Identify which cell holds the provided text, then report its (x, y) central coordinate. 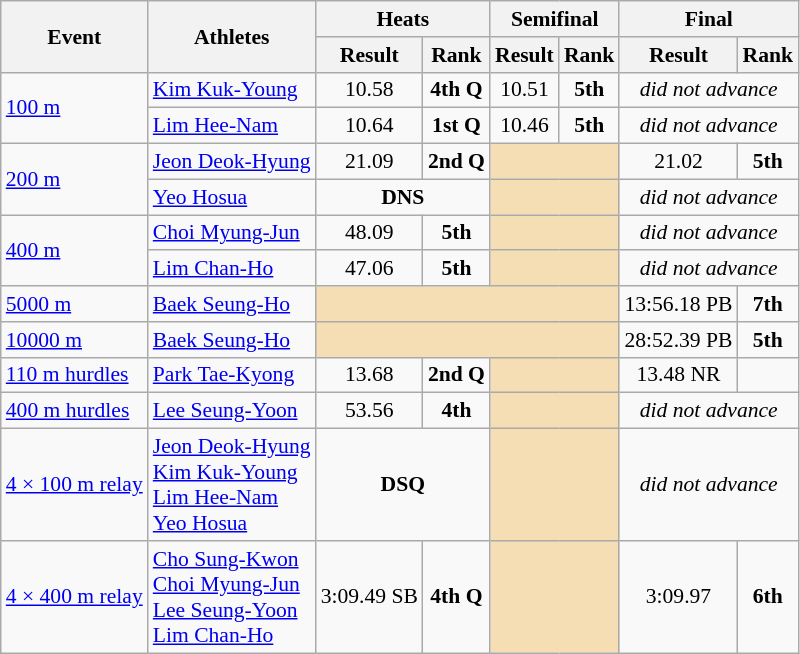
400 m (74, 250)
Semifinal (554, 19)
200 m (74, 180)
Kim Kuk-Young (232, 90)
3:09.97 (678, 597)
48.09 (370, 233)
10.64 (370, 126)
Lim Chan-Ho (232, 269)
DSQ (403, 485)
110 m hurdles (74, 375)
10.58 (370, 90)
13.48 NR (678, 375)
Cho Sung-KwonChoi Myung-JunLee Seung-YoonLim Chan-Ho (232, 597)
Park Tae-Kyong (232, 375)
Lim Hee-Nam (232, 126)
Athletes (232, 36)
Jeon Deok-HyungKim Kuk-YoungLim Hee-NamYeo Hosua (232, 485)
10.51 (524, 90)
3:09.49 SB (370, 597)
5000 m (74, 304)
Event (74, 36)
1st Q (456, 126)
4th (456, 411)
6th (768, 597)
Jeon Deok-Hyung (232, 162)
13.68 (370, 375)
7th (768, 304)
Choi Myung-Jun (232, 233)
400 m hurdles (74, 411)
Lee Seung-Yoon (232, 411)
47.06 (370, 269)
4 × 100 m relay (74, 485)
Yeo Hosua (232, 197)
21.09 (370, 162)
100 m (74, 108)
21.02 (678, 162)
Heats (403, 19)
10000 m (74, 340)
13:56.18 PB (678, 304)
10.46 (524, 126)
4 × 400 m relay (74, 597)
53.56 (370, 411)
DNS (403, 197)
28:52.39 PB (678, 340)
Final (708, 19)
